Detect which cell encompasses the target text, then output its (X, Y) center coordinate. 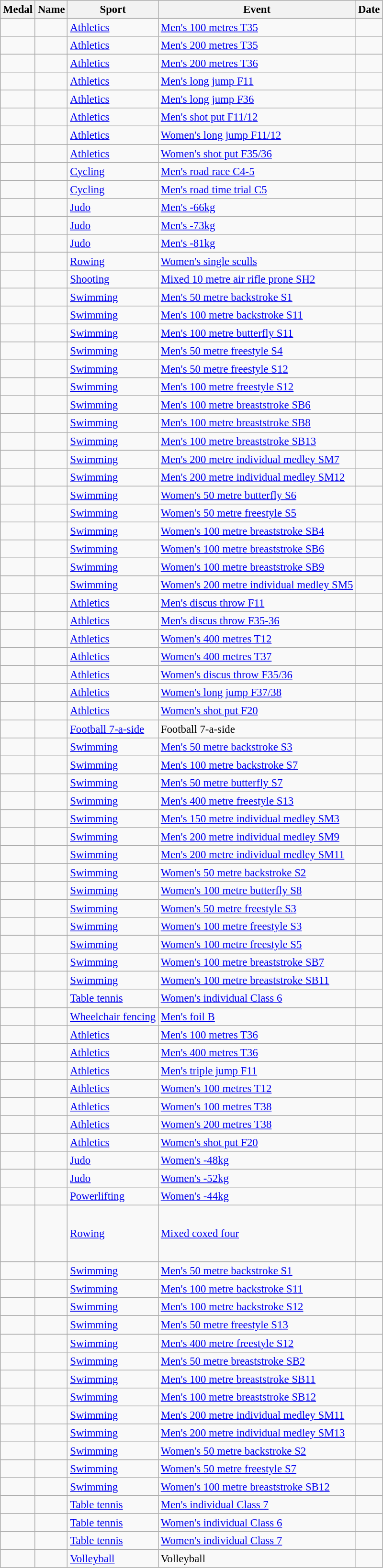
Women's discus throw F35/36 (257, 675)
Men's 200 metres T35 (257, 45)
Women's 400 metres T12 (257, 639)
Men's long jump F36 (257, 99)
Sport (113, 10)
Men's discus throw F35-36 (257, 621)
Men's long jump F11 (257, 81)
Men's 400 metre freestyle S12 (257, 1343)
Women's 200 metres T38 (257, 1125)
Women's 100 metre butterfly S8 (257, 891)
Name (51, 10)
Men's road time trial C5 (257, 189)
Date (369, 10)
Men's 200 metre individual medley SM12 (257, 477)
Women's 100 metres T38 (257, 1106)
Men's 200 metre individual medley SM7 (257, 459)
Women's 100 metre breaststroke SB4 (257, 531)
Mixed 10 metre air rifle prone SH2 (257, 279)
Women's 400 metres T37 (257, 657)
Men's 100 metre butterfly S11 (257, 333)
Women's 50 metre freestyle S5 (257, 513)
Women's 100 metre freestyle S5 (257, 945)
Men's 50 metre breaststroke SB2 (257, 1361)
Wheelchair fencing (113, 1016)
Women's 100 metre breaststroke SB7 (257, 962)
Powerlifting (113, 1196)
Men's 100 metre breaststroke SB13 (257, 441)
Men's 100 metre freestyle S12 (257, 387)
Women's 100 metre breaststroke SB6 (257, 549)
Men's 150 metre individual medley SM3 (257, 819)
Women's 100 metre breaststroke SB12 (257, 1487)
Men's 50 metre butterfly S7 (257, 783)
Men's shot put F11/12 (257, 117)
Women's individual Class 7 (257, 1541)
Men's 100 metre backstroke S12 (257, 1307)
Men's discus throw F11 (257, 603)
Women's long jump F11/12 (257, 135)
Men's 50 metre freestyle S4 (257, 351)
Men's 100 metres T36 (257, 1035)
Men's 100 metre breaststroke SB6 (257, 405)
Men's 100 metre breaststroke SB12 (257, 1397)
Men's -66kg (257, 207)
Men's 200 metre individual medley SM9 (257, 837)
Men's 50 metre freestyle S13 (257, 1325)
Women's long jump F37/38 (257, 693)
Men's -73kg (257, 225)
Women's 200 metre individual medley SM5 (257, 585)
Women's shot put F35/36 (257, 154)
Men's 400 metres T36 (257, 1052)
Men's 100 metre breaststroke SB11 (257, 1379)
Women's 100 metres T12 (257, 1089)
Men's 50 metre backstroke S3 (257, 747)
Men's 50 metre freestyle S12 (257, 369)
Men's individual Class 7 (257, 1505)
Event (257, 10)
Men's 100 metre backstroke S7 (257, 765)
Women's -44kg (257, 1196)
Women's 100 metre freestyle S3 (257, 927)
Men's 400 metre freestyle S13 (257, 801)
Women's 100 metre breaststroke SB11 (257, 981)
Medal (18, 10)
Women's -48kg (257, 1160)
Men's 100 metres T35 (257, 28)
Men's 100 metre breaststroke SB8 (257, 423)
Women's 50 metre freestyle S3 (257, 909)
Men's 200 metre individual medley SM13 (257, 1433)
Men's foil B (257, 1016)
Women's 50 metre butterfly S6 (257, 495)
Men's -81kg (257, 243)
Men's 200 metres T36 (257, 64)
Men's triple jump F11 (257, 1071)
Women's single sculls (257, 261)
Mixed coxed four (257, 1234)
Men's road race C4-5 (257, 171)
Shooting (113, 279)
Women's -52kg (257, 1179)
Women's 100 metre breaststroke SB9 (257, 567)
Women's 50 metre freestyle S7 (257, 1469)
